Scan for the cell matching the given text and deliver its [X, Y] coordinate at center. 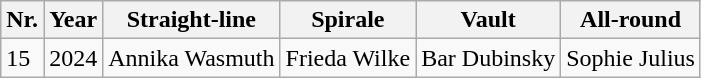
Nr. [22, 20]
15 [22, 58]
Bar Dubinsky [488, 58]
2024 [74, 58]
Spirale [348, 20]
Straight-line [192, 20]
Vault [488, 20]
Frieda Wilke [348, 58]
All-round [631, 20]
Sophie Julius [631, 58]
Annika Wasmuth [192, 58]
Year [74, 20]
